Locate the cell with the specified text and output its (x, y) center coordinate. 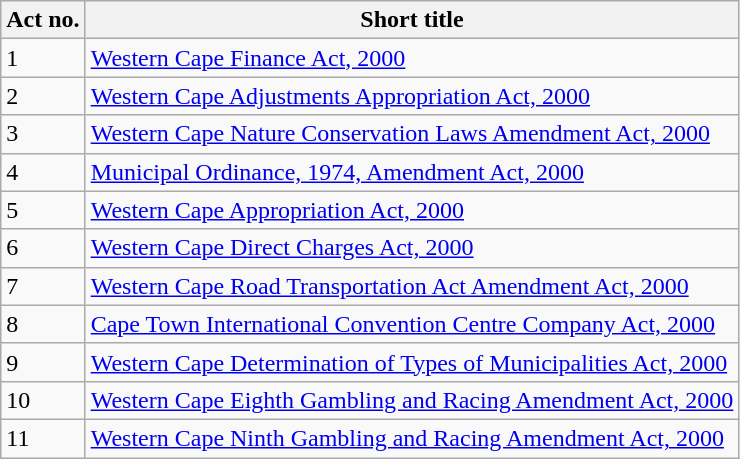
Western Cape Nature Conservation Laws Amendment Act, 2000 (412, 134)
4 (43, 172)
11 (43, 438)
Western Cape Ninth Gambling and Racing Amendment Act, 2000 (412, 438)
5 (43, 210)
Short title (412, 20)
Western Cape Finance Act, 2000 (412, 58)
7 (43, 286)
3 (43, 134)
6 (43, 248)
Cape Town International Convention Centre Company Act, 2000 (412, 324)
Municipal Ordinance, 1974, Amendment Act, 2000 (412, 172)
Western Cape Road Transportation Act Amendment Act, 2000 (412, 286)
Western Cape Adjustments Appropriation Act, 2000 (412, 96)
2 (43, 96)
Western Cape Direct Charges Act, 2000 (412, 248)
Western Cape Eighth Gambling and Racing Amendment Act, 2000 (412, 400)
9 (43, 362)
Western Cape Appropriation Act, 2000 (412, 210)
1 (43, 58)
Western Cape Determination of Types of Municipalities Act, 2000 (412, 362)
10 (43, 400)
8 (43, 324)
Act no. (43, 20)
